Locate the cell with the specified text and output its [x, y] center coordinate. 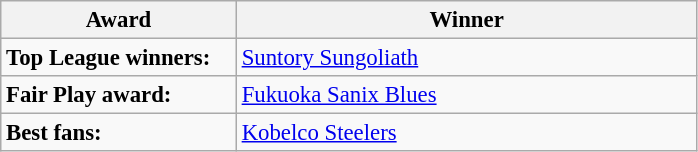
Fair Play award: [119, 95]
Best fans: [119, 133]
Winner [466, 20]
Top League winners: [119, 58]
Suntory Sungoliath [466, 58]
Kobelco Steelers [466, 133]
Fukuoka Sanix Blues [466, 95]
Award [119, 20]
